Locate the cell with the specified text and output its [X, Y] center coordinate. 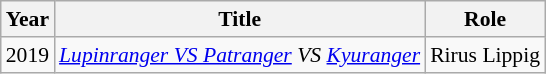
2019 [28, 55]
Year [28, 19]
Title [240, 19]
Role [485, 19]
Lupinranger VS Patranger VS Kyuranger [240, 55]
Rirus Lippig [485, 55]
